Search for the cell housing the specified text and yield its (X, Y) center coordinate. 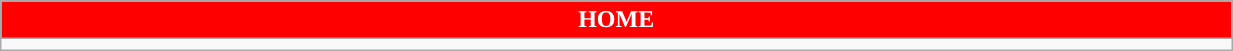
HOME (616, 20)
